Provide the [X, Y] coordinate of the cell's center where the given text is located.  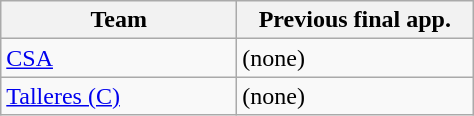
Talleres (C) [119, 96]
Team [119, 20]
CSA [119, 58]
Previous final app. [355, 20]
